Provide the [x, y] coordinate of the cell's center where the given text is located.  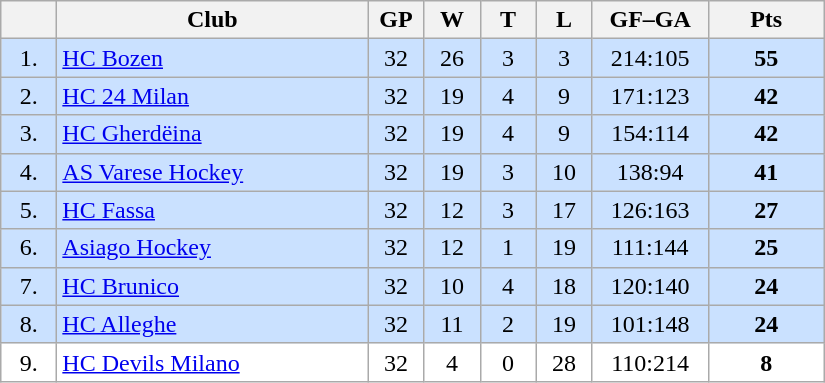
8. [29, 324]
8 [766, 362]
120:140 [650, 286]
3. [29, 134]
HC 24 Milan [212, 96]
171:123 [650, 96]
HC Gherdëina [212, 134]
6. [29, 248]
41 [766, 172]
101:148 [650, 324]
HC Devils Milano [212, 362]
110:214 [650, 362]
L [564, 20]
5. [29, 210]
126:163 [650, 210]
111:144 [650, 248]
Asiago Hockey [212, 248]
27 [766, 210]
HC Fassa [212, 210]
GP [396, 20]
11 [452, 324]
Pts [766, 20]
26 [452, 58]
2. [29, 96]
1. [29, 58]
4. [29, 172]
17 [564, 210]
HC Alleghe [212, 324]
1 [508, 248]
7. [29, 286]
2 [508, 324]
55 [766, 58]
T [508, 20]
HC Brunico [212, 286]
25 [766, 248]
214:105 [650, 58]
9. [29, 362]
AS Varese Hockey [212, 172]
18 [564, 286]
28 [564, 362]
154:114 [650, 134]
HC Bozen [212, 58]
138:94 [650, 172]
Club [212, 20]
0 [508, 362]
W [452, 20]
GF–GA [650, 20]
